Capture the cell that displays the provided text and extract its (x, y) central coordinate. 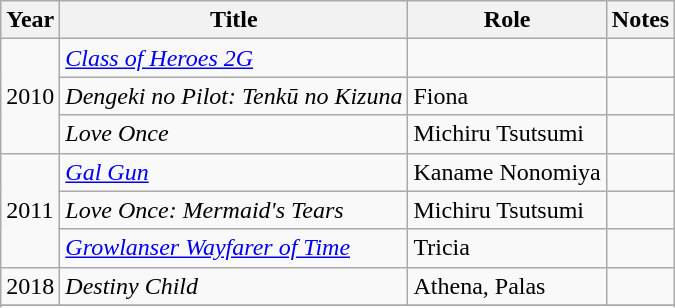
Love Once: Mermaid's Tears (234, 210)
Destiny Child (234, 286)
2010 (30, 96)
Role (507, 20)
Title (234, 20)
Year (30, 20)
2018 (30, 286)
Dengeki no Pilot: Tenkū no Kizuna (234, 96)
Athena, Palas (507, 286)
Fiona (507, 96)
Class of Heroes 2G (234, 58)
Love Once (234, 134)
Notes (640, 20)
2011 (30, 210)
Gal Gun (234, 172)
Kaname Nonomiya (507, 172)
Growlanser Wayfarer of Time (234, 248)
Tricia (507, 248)
